Locate the cell with the specified text and output its [X, Y] center coordinate. 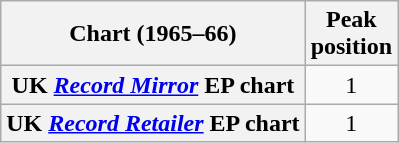
UK Record Mirror EP chart [153, 85]
Chart (1965–66) [153, 34]
UK Record Retailer EP chart [153, 123]
Peakposition [351, 34]
